Provide the (X, Y) coordinate of the cell's center where the given text is located.  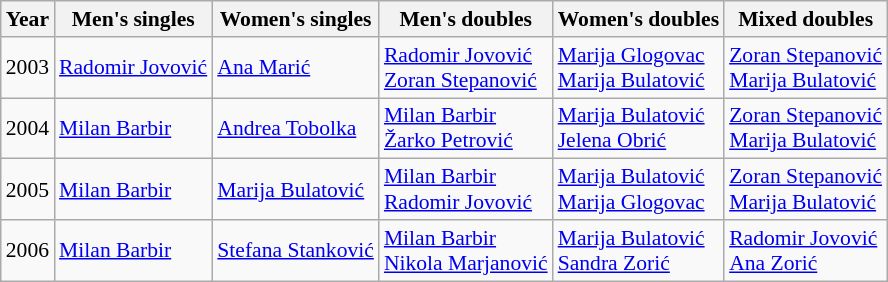
Men's doubles (466, 19)
Marija Bulatović Sandra Zorić (638, 250)
2004 (28, 128)
Marija Glogovac Marija Bulatović (638, 68)
2005 (28, 190)
Stefana Stanković (296, 250)
Marija Bulatović Marija Glogovac (638, 190)
Milan Barbir Radomir Jovović (466, 190)
Ana Marić (296, 68)
Radomir Jovović Zoran Stepanović (466, 68)
Women's doubles (638, 19)
2006 (28, 250)
Men's singles (133, 19)
Marija Bulatović (296, 190)
2003 (28, 68)
Milan Barbir Nikola Marjanović (466, 250)
Year (28, 19)
Andrea Tobolka (296, 128)
Mixed doubles (806, 19)
Marija Bulatović Jelena Obrić (638, 128)
Radomir Jovović Ana Zorić (806, 250)
Milan Barbir Žarko Petrović (466, 128)
Women's singles (296, 19)
Radomir Jovović (133, 68)
